Provide the (X, Y) coordinate of the cell's center where the given text is located.  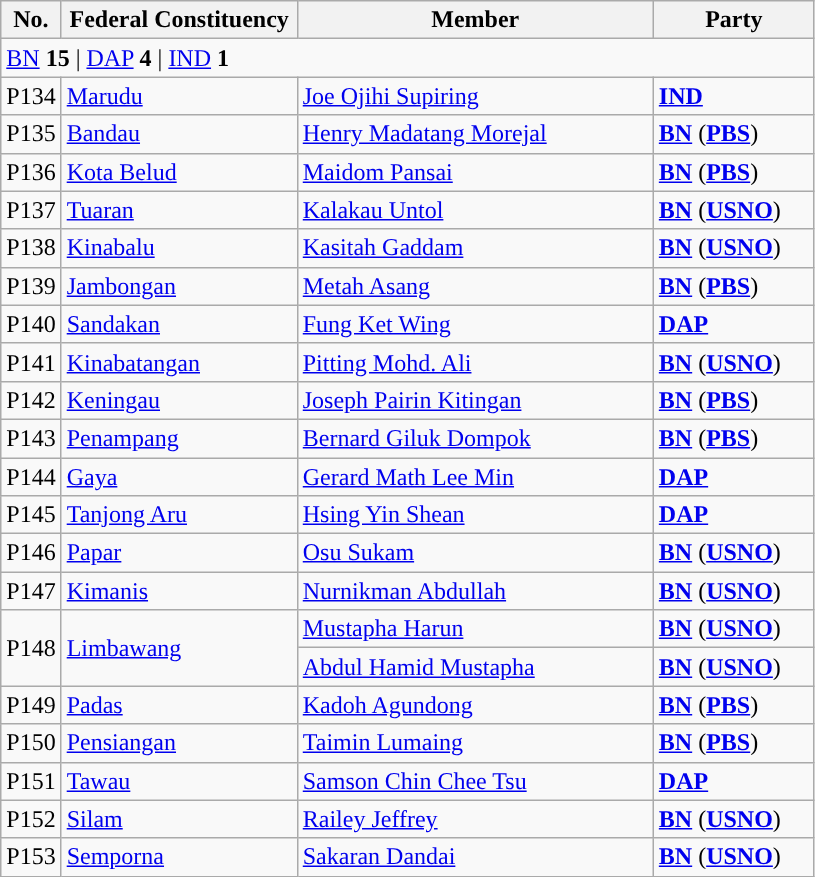
P138 (31, 248)
P137 (31, 210)
Abdul Hamid Mustapha (475, 667)
Tawau (179, 781)
Bandau (179, 134)
Metah Asang (475, 286)
P149 (31, 705)
Papar (179, 553)
Tuaran (179, 210)
P151 (31, 781)
P148 (31, 648)
Sandakan (179, 324)
P134 (31, 96)
P141 (31, 362)
P143 (31, 438)
Pitting Mohd. Ali (475, 362)
Kinabalu (179, 248)
P152 (31, 819)
Kimanis (179, 591)
Samson Chin Chee Tsu (475, 781)
Gaya (179, 477)
Joseph Pairin Kitingan (475, 400)
Kasitah Gaddam (475, 248)
Sakaran Dandai (475, 857)
Padas (179, 705)
Taimin Lumaing (475, 743)
Kalakau Untol (475, 210)
Kadoh Agundong (475, 705)
P153 (31, 857)
Pensiangan (179, 743)
P136 (31, 172)
P144 (31, 477)
Fung Ket Wing (475, 324)
P146 (31, 553)
P135 (31, 134)
Railey Jeffrey (475, 819)
Bernard Giluk Dompok (475, 438)
BN 15 | DAP 4 | IND 1 (408, 58)
Penampang (179, 438)
Nurnikman Abdullah (475, 591)
Jambongan (179, 286)
Henry Madatang Morejal (475, 134)
Keningau (179, 400)
P145 (31, 515)
P142 (31, 400)
Osu Sukam (475, 553)
Party (734, 20)
Tanjong Aru (179, 515)
P140 (31, 324)
P150 (31, 743)
No. (31, 20)
Maidom Pansai (475, 172)
Federal Constituency (179, 20)
P139 (31, 286)
Kota Belud (179, 172)
Limbawang (179, 648)
Member (475, 20)
Marudu (179, 96)
IND (734, 96)
Kinabatangan (179, 362)
Hsing Yin Shean (475, 515)
Silam (179, 819)
Gerard Math Lee Min (475, 477)
Mustapha Harun (475, 629)
Joe Ojihi Supiring (475, 96)
P147 (31, 591)
Semporna (179, 857)
